For the text-containing cell, return its midpoint in [x, y] coordinate format. 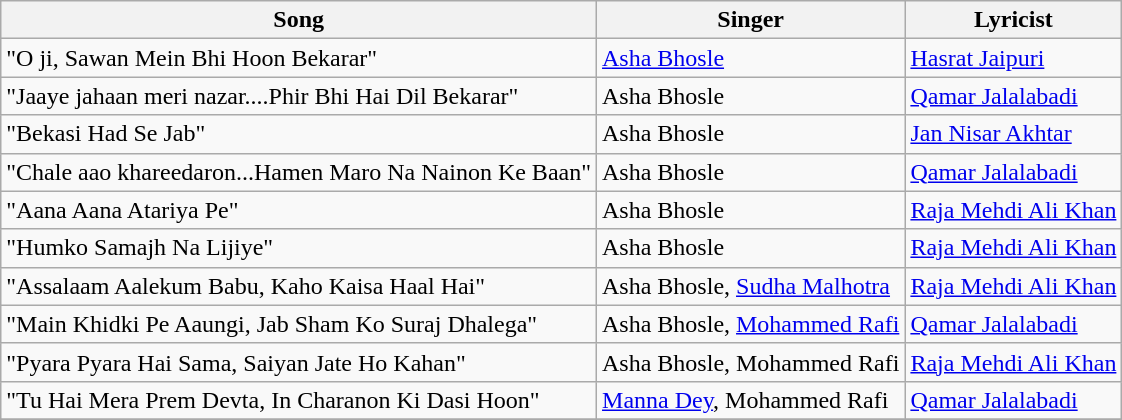
Hasrat Jaipuri [1014, 58]
"Chale aao khareedaron...Hamen Maro Na Nainon Ke Baan" [299, 172]
"Aana Aana Atariya Pe" [299, 210]
"Tu Hai Mera Prem Devta, In Charanon Ki Dasi Hoon" [299, 400]
"Humko Samajh Na Lijiye" [299, 248]
"Assalaam Aalekum Babu, Kaho Kaisa Haal Hai" [299, 286]
Asha Bhosle, Sudha Malhotra [751, 286]
"Main Khidki Pe Aaungi, Jab Sham Ko Suraj Dhalega" [299, 324]
Song [299, 20]
"Jaaye jahaan meri nazar....Phir Bhi Hai Dil Bekarar" [299, 96]
Manna Dey, Mohammed Rafi [751, 400]
Singer [751, 20]
"Pyara Pyara Hai Sama, Saiyan Jate Ho Kahan" [299, 362]
"Bekasi Had Se Jab" [299, 134]
Lyricist [1014, 20]
"O ji, Sawan Mein Bhi Hoon Bekarar" [299, 58]
Jan Nisar Akhtar [1014, 134]
